Search for the cell housing the specified text and yield its (X, Y) center coordinate. 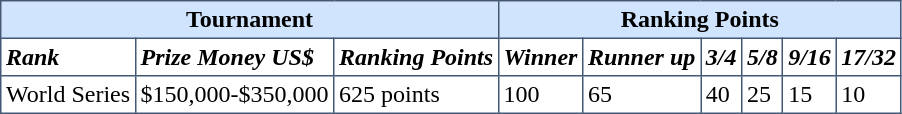
625 points (416, 95)
15 (810, 95)
9/16 (810, 57)
5/8 (762, 57)
Runner up (642, 57)
Rank (68, 57)
40 (722, 95)
3/4 (722, 57)
Tournament (250, 20)
65 (642, 95)
$150,000-$350,000 (234, 95)
25 (762, 95)
World Series (68, 95)
Winner (540, 57)
17/32 (868, 57)
10 (868, 95)
100 (540, 95)
Prize Money US$ (234, 57)
